For the text-containing cell, return its midpoint in [X, Y] coordinate format. 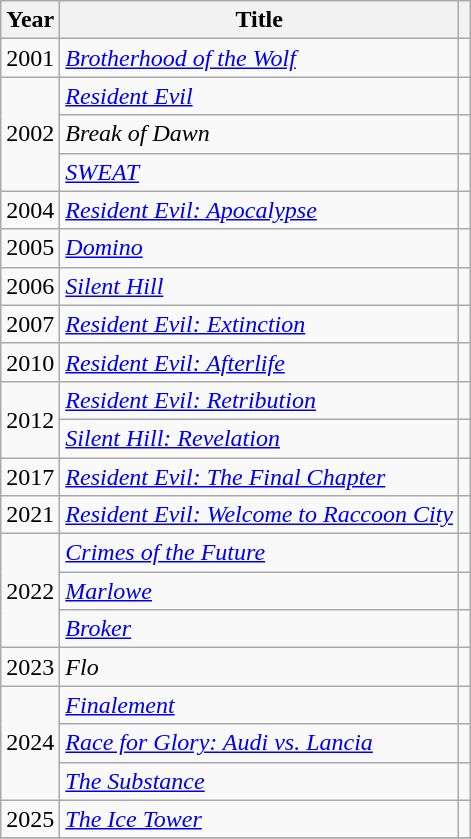
2012 [30, 419]
Silent Hill: Revelation [260, 438]
Year [30, 20]
Silent Hill [260, 286]
Title [260, 20]
2002 [30, 134]
2023 [30, 667]
2021 [30, 515]
The Substance [260, 781]
2001 [30, 58]
Crimes of the Future [260, 553]
Finalement [260, 705]
Broker [260, 629]
2010 [30, 362]
The Ice Tower [260, 819]
2022 [30, 591]
Resident Evil: Retribution [260, 400]
2005 [30, 248]
SWEAT [260, 172]
Resident Evil: The Final Chapter [260, 477]
Resident Evil: Welcome to Raccoon City [260, 515]
Resident Evil [260, 96]
Brotherhood of the Wolf [260, 58]
2004 [30, 210]
2024 [30, 743]
2017 [30, 477]
2006 [30, 286]
2025 [30, 819]
Domino [260, 248]
Break of Dawn [260, 134]
Race for Glory: Audi vs. Lancia [260, 743]
Resident Evil: Extinction [260, 324]
Flo [260, 667]
Resident Evil: Afterlife [260, 362]
2007 [30, 324]
Marlowe [260, 591]
Resident Evil: Apocalypse [260, 210]
